Output the [X, Y] coordinate of the center of the cell containing the given text.  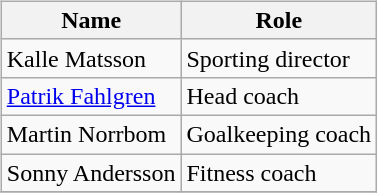
Fitness coach [279, 173]
Martin Norrbom [91, 134]
Sonny Andersson [91, 173]
Head coach [279, 96]
Role [279, 20]
Name [91, 20]
Sporting director [279, 58]
Kalle Matsson [91, 58]
Patrik Fahlgren [91, 96]
Goalkeeping coach [279, 134]
